Scan for the cell matching the given text and deliver its [x, y] coordinate at center. 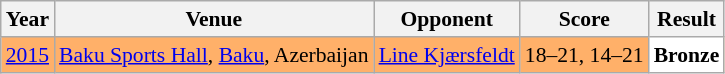
18–21, 14–21 [584, 55]
Line Kjærsfeldt [447, 55]
Bronze [687, 55]
Baku Sports Hall, Baku, Azerbaijan [214, 55]
2015 [28, 55]
Result [687, 19]
Opponent [447, 19]
Score [584, 19]
Year [28, 19]
Venue [214, 19]
